Detect which cell encompasses the target text, then output its [X, Y] center coordinate. 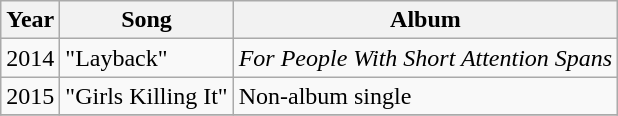
Song [146, 20]
"Layback" [146, 58]
For People With Short Attention Spans [426, 58]
"Girls Killing It" [146, 96]
Album [426, 20]
2015 [30, 96]
2014 [30, 58]
Non-album single [426, 96]
Year [30, 20]
